Output the (x, y) coordinate of the center of the cell containing the given text.  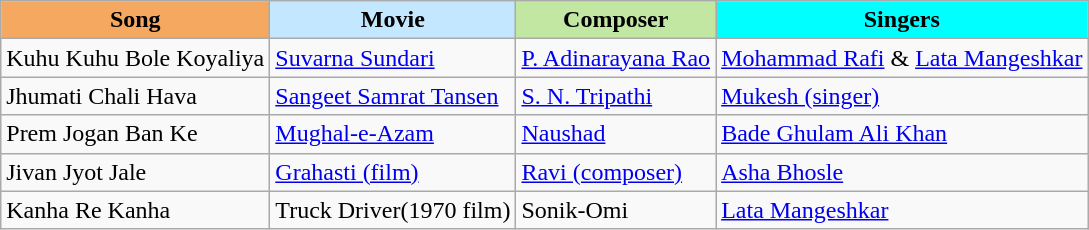
Jivan Jyot Jale (136, 172)
S. N. Tripathi (616, 96)
Kuhu Kuhu Bole Koyaliya (136, 58)
Song (136, 20)
Naushad (616, 134)
Mughal-e-Azam (393, 134)
Singers (902, 20)
Lata Mangeshkar (902, 210)
Movie (393, 20)
Sangeet Samrat Tansen (393, 96)
Kanha Re Kanha (136, 210)
Asha Bhosle (902, 172)
Truck Driver(1970 film) (393, 210)
Sonik-Omi (616, 210)
Bade Ghulam Ali Khan (902, 134)
Suvarna Sundari (393, 58)
Ravi (composer) (616, 172)
Mohammad Rafi & Lata Mangeshkar (902, 58)
Prem Jogan Ban Ke (136, 134)
Grahasti (film) (393, 172)
Jhumati Chali Hava (136, 96)
P. Adinarayana Rao (616, 58)
Mukesh (singer) (902, 96)
Composer (616, 20)
